Pinpoint the cell where the given text exists, returning its (X, Y) midpoint coordinate. 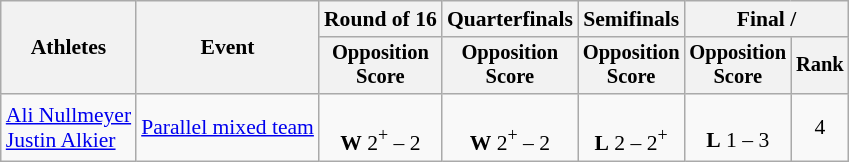
Ali NullmeyerJustin Alkier (68, 128)
Athletes (68, 48)
4 (820, 128)
Event (228, 48)
Rank (820, 66)
Parallel mixed team (228, 128)
L 1 – 3 (738, 128)
L 2 – 2+ (632, 128)
Round of 16 (380, 19)
Final / (766, 19)
Semifinals (632, 19)
Quarterfinals (510, 19)
